Determine the (x, y) coordinate at the center of the cell enclosing the given text.  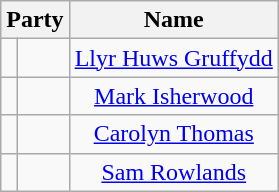
Name (174, 20)
Mark Isherwood (174, 96)
Carolyn Thomas (174, 134)
Party (35, 20)
Sam Rowlands (174, 172)
Llyr Huws Gruffydd (174, 58)
